Extract the [X, Y] coordinate from the center of the cell holding the provided text.  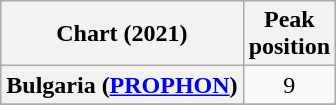
Bulgaria (PROPHON) [122, 85]
Chart (2021) [122, 34]
9 [289, 85]
Peakposition [289, 34]
